From the cell containing the given text, extract its center point as [x, y] coordinate. 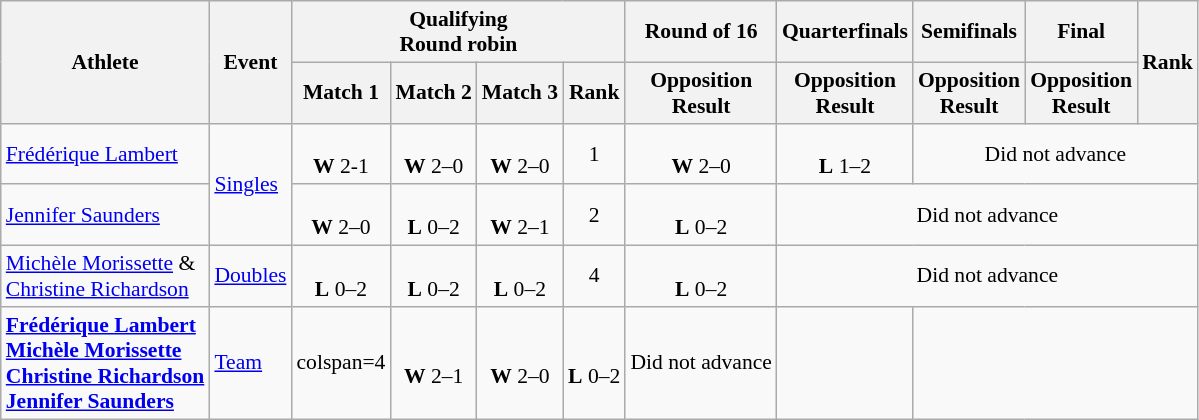
1 [594, 154]
colspan=4 [340, 363]
W 2-1 [340, 154]
Final [1081, 32]
L 1–2 [845, 154]
Singles [250, 184]
Michèle Morissette &Christine Richardson [106, 276]
Round of 16 [701, 32]
Match 3 [520, 92]
Event [250, 62]
Frédérique Lambert [106, 154]
QualifyingRound robin [458, 32]
Team [250, 363]
Quarterfinals [845, 32]
Frédérique LambertMichèle MorissetteChristine RichardsonJennifer Saunders [106, 363]
Jennifer Saunders [106, 216]
Semifinals [969, 32]
Match 2 [433, 92]
Match 1 [340, 92]
Athlete [106, 62]
Doubles [250, 276]
4 [594, 276]
2 [594, 216]
